For the text-containing cell, return its midpoint in (x, y) coordinate format. 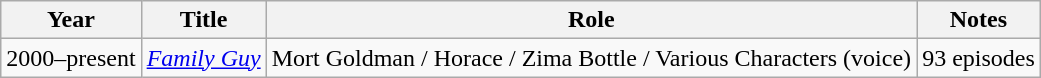
Family Guy (204, 58)
Notes (979, 20)
Role (591, 20)
93 episodes (979, 58)
2000–present (71, 58)
Title (204, 20)
Year (71, 20)
Mort Goldman / Horace / Zima Bottle / Various Characters (voice) (591, 58)
